Capture the cell that displays the provided text and extract its [x, y] central coordinate. 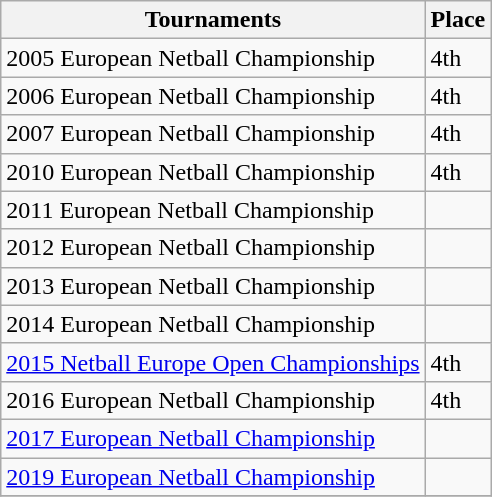
2005 European Netball Championship [213, 58]
2017 European Netball Championship [213, 438]
Place [458, 20]
2016 European Netball Championship [213, 400]
2010 European Netball Championship [213, 172]
2011 European Netball Championship [213, 210]
2006 European Netball Championship [213, 96]
Tournaments [213, 20]
2012 European Netball Championship [213, 248]
2013 European Netball Championship [213, 286]
2007 European Netball Championship [213, 134]
2019 European Netball Championship [213, 477]
2015 Netball Europe Open Championships [213, 362]
2014 European Netball Championship [213, 324]
